Identify which cell holds the provided text, then report its [X, Y] central coordinate. 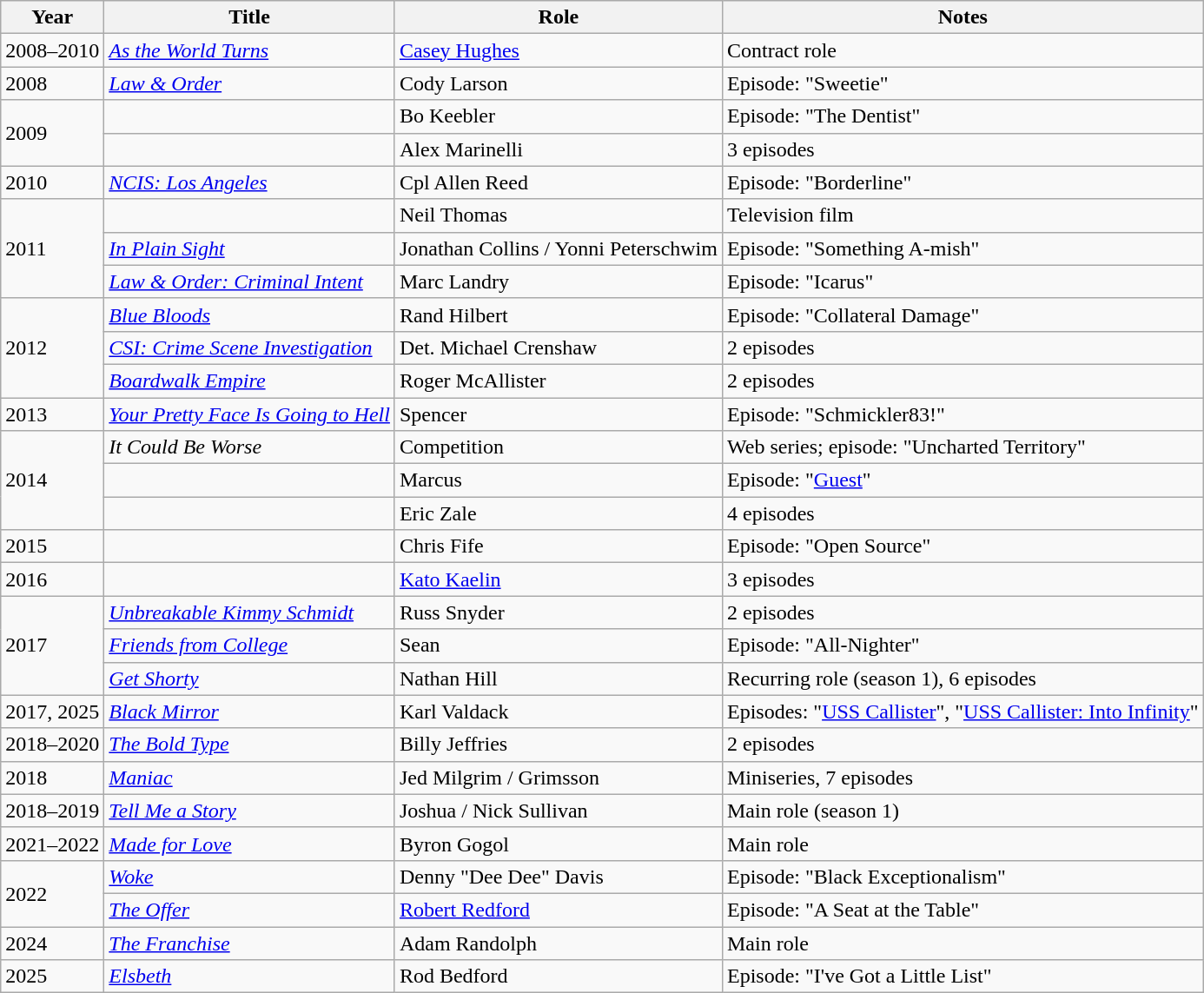
2015 [52, 546]
Byron Gogol [558, 844]
Jonathan Collins / Yonni Peterschwim [558, 248]
Cody Larson [558, 83]
Elsbeth [250, 976]
Bo Keebler [558, 116]
As the World Turns [250, 50]
In Plain Sight [250, 248]
2008–2010 [52, 50]
Episode: "Black Exceptionalism" [963, 877]
2008 [52, 83]
Competition [558, 447]
Nathan Hill [558, 679]
2021–2022 [52, 844]
2012 [52, 348]
The Franchise [250, 943]
Episode: "Schmickler83!" [963, 414]
Episode: "Open Source" [963, 546]
Get Shorty [250, 679]
Sean [558, 645]
Episode: "Collateral Damage" [963, 314]
Woke [250, 877]
Robert Redford [558, 910]
2010 [52, 182]
Made for Love [250, 844]
Denny "Dee Dee" Davis [558, 877]
Marc Landry [558, 281]
It Could Be Worse [250, 447]
2024 [52, 943]
Adam Randolph [558, 943]
2025 [52, 976]
NCIS: Los Angeles [250, 182]
Maniac [250, 778]
Tell Me a Story [250, 811]
The Bold Type [250, 745]
Rod Bedford [558, 976]
Title [250, 17]
Main role (season 1) [963, 811]
Spencer [558, 414]
Det. Michael Crenshaw [558, 348]
Episode: "The Dentist" [963, 116]
2016 [52, 579]
Black Mirror [250, 712]
Boardwalk Empire [250, 381]
Joshua / Nick Sullivan [558, 811]
Television film [963, 215]
Neil Thomas [558, 215]
Episode: "A Seat at the Table" [963, 910]
Law & Order [250, 83]
2017, 2025 [52, 712]
Rand Hilbert [558, 314]
Episodes: "USS Callister", "USS Callister: Into Infinity" [963, 712]
Cpl Allen Reed [558, 182]
Episode: "I've Got a Little List" [963, 976]
Episode: "Borderline" [963, 182]
Miniseries, 7 episodes [963, 778]
2022 [52, 893]
Alex Marinelli [558, 149]
Kato Kaelin [558, 579]
Karl Valdack [558, 712]
Episode: "Guest" [963, 480]
2018–2019 [52, 811]
Year [52, 17]
Blue Bloods [250, 314]
Chris Fife [558, 546]
Marcus [558, 480]
2018–2020 [52, 745]
Billy Jeffries [558, 745]
Web series; episode: "Uncharted Territory" [963, 447]
Episode: "All-Nighter" [963, 645]
Notes [963, 17]
CSI: Crime Scene Investigation [250, 348]
2018 [52, 778]
4 episodes [963, 513]
Recurring role (season 1), 6 episodes [963, 679]
Casey Hughes [558, 50]
Episode: "Sweetie" [963, 83]
Jed Milgrim / Grimsson [558, 778]
Roger McAllister [558, 381]
Role [558, 17]
Your Pretty Face Is Going to Hell [250, 414]
The Offer [250, 910]
Russ Snyder [558, 612]
Law & Order: Criminal Intent [250, 281]
2009 [52, 133]
Eric Zale [558, 513]
2013 [52, 414]
Episode: "Icarus" [963, 281]
2011 [52, 248]
Friends from College [250, 645]
Contract role [963, 50]
Episode: "Something A-mish" [963, 248]
2017 [52, 645]
2014 [52, 480]
Unbreakable Kimmy Schmidt [250, 612]
